Return the (X, Y) coordinate for the center point of the cell that contains the specified text.  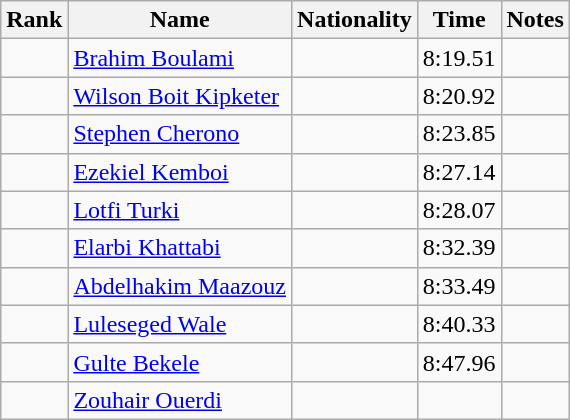
Zouhair Ouerdi (180, 400)
8:27.14 (459, 172)
8:20.92 (459, 96)
Wilson Boit Kipketer (180, 96)
8:23.85 (459, 134)
Brahim Boulami (180, 58)
Luleseged Wale (180, 324)
Notes (535, 20)
8:33.49 (459, 286)
Rank (34, 20)
8:19.51 (459, 58)
Time (459, 20)
Stephen Cherono (180, 134)
8:28.07 (459, 210)
8:32.39 (459, 248)
8:47.96 (459, 362)
Lotfi Turki (180, 210)
Ezekiel Kemboi (180, 172)
Abdelhakim Maazouz (180, 286)
Elarbi Khattabi (180, 248)
8:40.33 (459, 324)
Gulte Bekele (180, 362)
Name (180, 20)
Nationality (355, 20)
